Return [X, Y] of the center of cell containing provided text 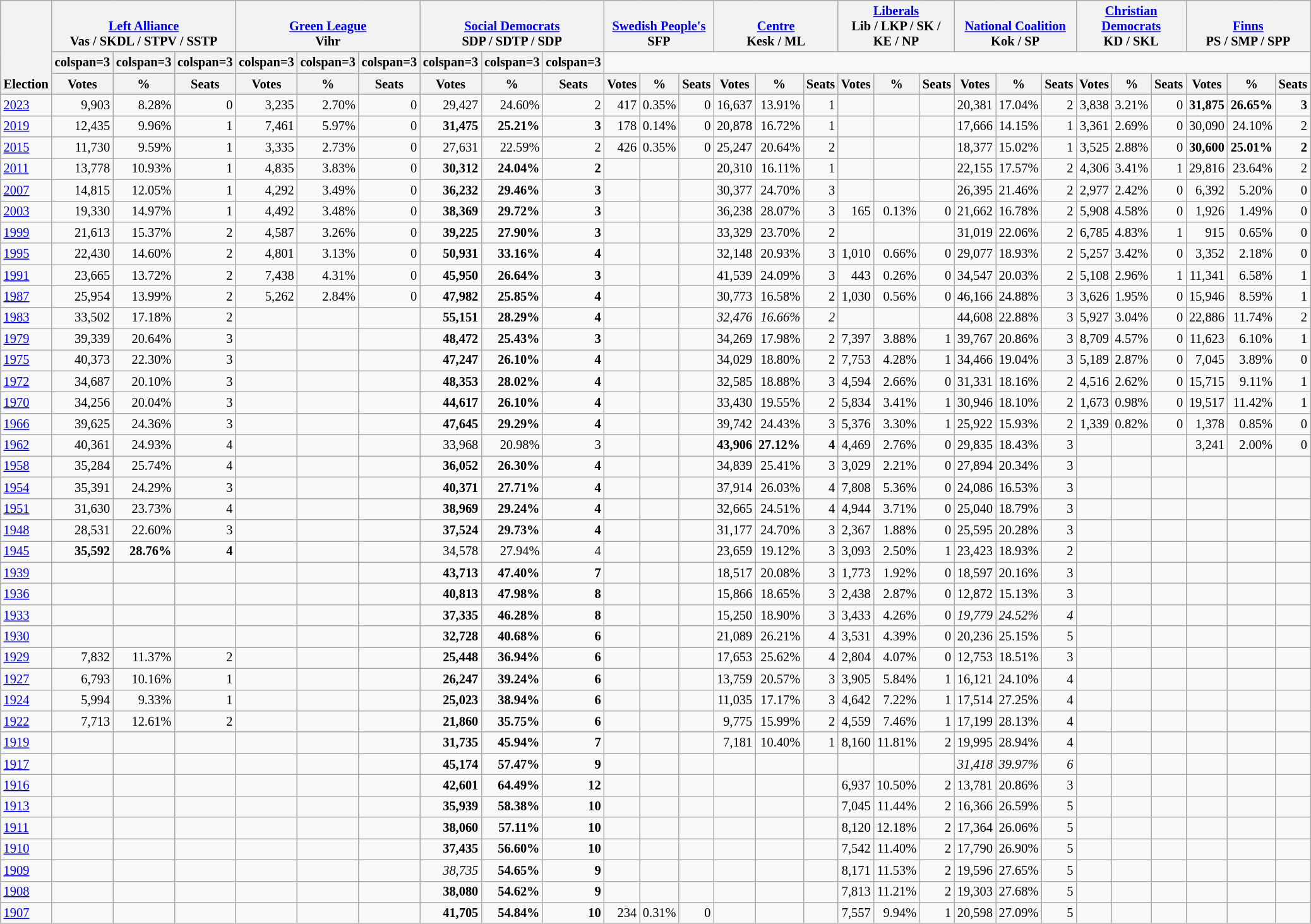
29,077 [975, 254]
1948 [27, 530]
20.08% [779, 573]
National CoalitionKok / SP [1015, 26]
31,875 [1207, 105]
38,080 [451, 892]
21,860 [451, 721]
17,790 [975, 849]
34,029 [734, 360]
15,250 [734, 615]
19.04% [1019, 360]
15.37% [144, 232]
24.09% [779, 275]
43,906 [734, 445]
25.85% [512, 296]
31,630 [82, 509]
57.11% [512, 828]
1927 [27, 679]
18.90% [779, 615]
5,108 [1094, 275]
3,525 [1094, 148]
9,775 [734, 721]
2,367 [856, 530]
28.13% [1019, 721]
47.98% [512, 594]
18.80% [779, 360]
18,517 [734, 573]
18,377 [975, 148]
34,256 [82, 402]
39,225 [451, 232]
8.59% [1252, 296]
0.13% [897, 212]
18.88% [779, 381]
4,306 [1094, 169]
1913 [27, 807]
7,753 [856, 360]
FinnsPS / SMP / SPP [1248, 26]
10.50% [897, 785]
1910 [27, 849]
5,189 [1094, 360]
1,030 [856, 296]
23.73% [144, 509]
27,894 [975, 466]
34,547 [975, 275]
7,397 [856, 339]
3.88% [897, 339]
Green LeagueVihr [328, 26]
41,539 [734, 275]
37,914 [734, 488]
27.90% [512, 232]
178 [622, 126]
56.60% [512, 849]
1962 [27, 445]
4,835 [266, 169]
15,946 [1207, 296]
5,994 [82, 700]
10.93% [144, 169]
35,391 [82, 488]
39,742 [734, 424]
2.50% [897, 551]
25.21% [512, 126]
7,181 [734, 743]
2.21% [897, 466]
42,601 [451, 785]
11.74% [1252, 318]
5,262 [266, 296]
30,773 [734, 296]
4,516 [1094, 381]
0.82% [1132, 424]
7.46% [897, 721]
26.90% [1019, 849]
1930 [27, 637]
1983 [27, 318]
1972 [27, 381]
1954 [27, 488]
19,995 [975, 743]
11.53% [897, 870]
3.26% [328, 232]
18.43% [1019, 445]
32,585 [734, 381]
45,174 [451, 764]
16,121 [975, 679]
14.97% [144, 212]
18.79% [1019, 509]
28.02% [512, 381]
17,653 [734, 657]
5,257 [1094, 254]
25.62% [779, 657]
1,773 [856, 573]
36,238 [734, 212]
24.52% [1019, 615]
34,578 [451, 551]
35,939 [451, 807]
1945 [27, 551]
25,922 [975, 424]
4,801 [266, 254]
7,557 [856, 913]
19,303 [975, 892]
31,735 [451, 743]
23.70% [779, 232]
12,435 [82, 126]
4.39% [897, 637]
30,946 [975, 402]
3.71% [897, 509]
13.72% [144, 275]
18.10% [1019, 402]
915 [1207, 232]
3,433 [856, 615]
23,659 [734, 551]
9.94% [897, 913]
4.31% [328, 275]
22.06% [1019, 232]
1909 [27, 870]
17,666 [975, 126]
1907 [27, 913]
3,029 [856, 466]
14.15% [1019, 126]
0.65% [1252, 232]
48,353 [451, 381]
8,709 [1094, 339]
1991 [27, 275]
11,730 [82, 148]
29,835 [975, 445]
34,466 [975, 360]
8,171 [856, 870]
27.68% [1019, 892]
1929 [27, 657]
2,438 [856, 594]
2.73% [328, 148]
2.69% [1132, 126]
27.94% [512, 551]
7.22% [897, 700]
15.02% [1019, 148]
40,813 [451, 594]
27.09% [1019, 913]
3.13% [328, 254]
16.53% [1019, 488]
21,613 [82, 232]
16,366 [975, 807]
39,339 [82, 339]
17.17% [779, 700]
25,595 [975, 530]
15.99% [779, 721]
27.12% [779, 445]
5,376 [856, 424]
16.66% [779, 318]
1916 [27, 785]
47.40% [512, 573]
0.66% [897, 254]
16.58% [779, 296]
9.96% [144, 126]
38,969 [451, 509]
21.46% [1019, 190]
46.28% [512, 615]
13,778 [82, 169]
1924 [27, 700]
7,542 [856, 849]
33,502 [82, 318]
40,371 [451, 488]
30,600 [1207, 148]
17,364 [975, 828]
4,944 [856, 509]
11.21% [897, 892]
22,430 [82, 254]
17.98% [779, 339]
2015 [27, 148]
7,808 [856, 488]
54.62% [512, 892]
31,331 [975, 381]
37,524 [451, 530]
1.92% [897, 573]
5,927 [1094, 318]
19.55% [779, 402]
18.51% [1019, 657]
39,625 [82, 424]
6.58% [1252, 275]
39.24% [512, 679]
20.28% [1019, 530]
3,241 [1207, 445]
26.59% [1019, 807]
26.06% [1019, 828]
20.98% [512, 445]
11.42% [1252, 402]
2.96% [1132, 275]
16.72% [779, 126]
7,461 [266, 126]
29.24% [512, 509]
13.99% [144, 296]
55,151 [451, 318]
2.18% [1252, 254]
8.28% [144, 105]
20,878 [734, 126]
22.59% [512, 148]
Left AllianceVas / SKDL / STPV / SSTP [144, 26]
3,838 [1094, 105]
23.64% [1252, 169]
25.43% [512, 339]
32,665 [734, 509]
16.78% [1019, 212]
1917 [27, 764]
31,418 [975, 764]
7,713 [82, 721]
2023 [27, 105]
27.71% [512, 488]
27.65% [1019, 870]
25.15% [1019, 637]
12.61% [144, 721]
1958 [27, 466]
23,665 [82, 275]
18.65% [779, 594]
3.48% [328, 212]
11,341 [1207, 275]
1.49% [1252, 212]
4.28% [897, 360]
58.38% [512, 807]
1975 [27, 360]
25,040 [975, 509]
4,492 [266, 212]
13.91% [779, 105]
2007 [27, 190]
2003 [27, 212]
34,269 [734, 339]
24.88% [1019, 296]
29.72% [512, 212]
45,950 [451, 275]
47,982 [451, 296]
1939 [27, 573]
8,160 [856, 743]
6,392 [1207, 190]
28.29% [512, 318]
45.94% [512, 743]
28.76% [144, 551]
19,517 [1207, 402]
31,177 [734, 530]
12,753 [975, 657]
15.93% [1019, 424]
1908 [27, 892]
25,247 [734, 148]
Swedish People'sSFP [659, 26]
20,381 [975, 105]
50,931 [451, 254]
38,369 [451, 212]
4.83% [1132, 232]
9,903 [82, 105]
9.11% [1252, 381]
30,377 [734, 190]
15,715 [1207, 381]
9.59% [144, 148]
1,673 [1094, 402]
3,905 [856, 679]
7,438 [266, 275]
3.42% [1132, 254]
25,448 [451, 657]
22.30% [144, 360]
6,793 [82, 679]
4,469 [856, 445]
426 [622, 148]
22,886 [1207, 318]
7,813 [856, 892]
25,023 [451, 700]
26,395 [975, 190]
28.94% [1019, 743]
35,592 [82, 551]
29.73% [512, 530]
5,834 [856, 402]
0.98% [1132, 402]
12 [573, 785]
35,284 [82, 466]
0.14% [659, 126]
11.37% [144, 657]
46,166 [975, 296]
11,035 [734, 700]
18.16% [1019, 381]
1933 [27, 615]
30,090 [1207, 126]
22.60% [144, 530]
0.31% [659, 913]
1951 [27, 509]
38.94% [512, 700]
3,352 [1207, 254]
29,816 [1207, 169]
36,052 [451, 466]
37,435 [451, 849]
11.81% [897, 743]
17.57% [1019, 169]
10.16% [144, 679]
7,832 [82, 657]
4,559 [856, 721]
20.03% [1019, 275]
14,815 [82, 190]
20.57% [779, 679]
3.83% [328, 169]
40,361 [82, 445]
22.88% [1019, 318]
41,705 [451, 913]
2.70% [328, 105]
1995 [27, 254]
26.30% [512, 466]
25.41% [779, 466]
4,587 [266, 232]
27,631 [451, 148]
Christian DemocratsKD / SKL [1131, 26]
24.29% [144, 488]
20.04% [144, 402]
Social DemocratsSDP / SDTP / SDP [512, 26]
1,926 [1207, 212]
1911 [27, 828]
47,645 [451, 424]
20,310 [734, 169]
4,642 [856, 700]
3,093 [856, 551]
44,617 [451, 402]
2,804 [856, 657]
CentreKesk / ML [775, 26]
12.18% [897, 828]
4,292 [266, 190]
21,089 [734, 637]
24.04% [512, 169]
25.01% [1252, 148]
20.10% [144, 381]
2.00% [1252, 445]
24.51% [779, 509]
24.60% [512, 105]
1919 [27, 743]
1922 [27, 721]
2.88% [1132, 148]
Election [27, 47]
5.36% [897, 488]
25,954 [82, 296]
165 [856, 212]
2.42% [1132, 190]
16,637 [734, 105]
11,623 [1207, 339]
1,339 [1094, 424]
33,329 [734, 232]
17,514 [975, 700]
29.46% [512, 190]
36.94% [512, 657]
39,767 [975, 339]
13,781 [975, 785]
64.49% [512, 785]
1979 [27, 339]
3,626 [1094, 296]
15.13% [1019, 594]
1,010 [856, 254]
30,312 [451, 169]
44,608 [975, 318]
47,247 [451, 360]
11.44% [897, 807]
19,596 [975, 870]
34,687 [82, 381]
32,728 [451, 637]
39.97% [1019, 764]
20.93% [779, 254]
2,977 [1094, 190]
57.47% [512, 764]
1970 [27, 402]
33,968 [451, 445]
54.65% [512, 870]
4,594 [856, 381]
3,531 [856, 637]
2011 [27, 169]
10.40% [779, 743]
23,423 [975, 551]
0.56% [897, 296]
26.21% [779, 637]
37,335 [451, 615]
21,662 [975, 212]
2.84% [328, 296]
LiberalsLib / LKP / SK / KE / NP [896, 26]
19.12% [779, 551]
1.95% [1132, 296]
9.33% [144, 700]
17,199 [975, 721]
26.64% [512, 275]
33.16% [512, 254]
13,759 [734, 679]
22,155 [975, 169]
2.62% [1132, 381]
24.93% [144, 445]
3,335 [266, 148]
20,598 [975, 913]
28.07% [779, 212]
11.40% [897, 849]
12,872 [975, 594]
26.65% [1252, 105]
35.75% [512, 721]
14.60% [144, 254]
19,330 [82, 212]
234 [622, 913]
12.05% [144, 190]
48,472 [451, 339]
18,597 [975, 573]
43,713 [451, 573]
40,373 [82, 360]
5.20% [1252, 190]
1,378 [1207, 424]
31,475 [451, 126]
3,361 [1094, 126]
3.30% [897, 424]
2.66% [897, 381]
27.25% [1019, 700]
26,247 [451, 679]
40.68% [512, 637]
24.43% [779, 424]
0.85% [1252, 424]
20.34% [1019, 466]
1936 [27, 594]
2019 [27, 126]
24.36% [144, 424]
32,476 [734, 318]
20.16% [1019, 573]
19,779 [975, 615]
29,427 [451, 105]
6,937 [856, 785]
2.76% [897, 445]
4.58% [1132, 212]
32,148 [734, 254]
54.84% [512, 913]
417 [622, 105]
25.74% [144, 466]
17.18% [144, 318]
31,019 [975, 232]
20,236 [975, 637]
4.07% [897, 657]
29.29% [512, 424]
8,120 [856, 828]
5,908 [1094, 212]
1987 [27, 296]
26.03% [779, 488]
36,232 [451, 190]
6,785 [1094, 232]
16.11% [779, 169]
4.26% [897, 615]
3.89% [1252, 360]
1999 [27, 232]
24,086 [975, 488]
33,430 [734, 402]
34,839 [734, 466]
3.04% [1132, 318]
38,060 [451, 828]
4.57% [1132, 339]
1.88% [897, 530]
3,235 [266, 105]
17.04% [1019, 105]
28,531 [82, 530]
3.49% [328, 190]
38,735 [451, 870]
1966 [27, 424]
0.26% [897, 275]
6.10% [1252, 339]
5.97% [328, 126]
5.84% [897, 679]
3.21% [1132, 105]
15,866 [734, 594]
443 [856, 275]
